Capture the cell that displays the provided text and extract its [X, Y] central coordinate. 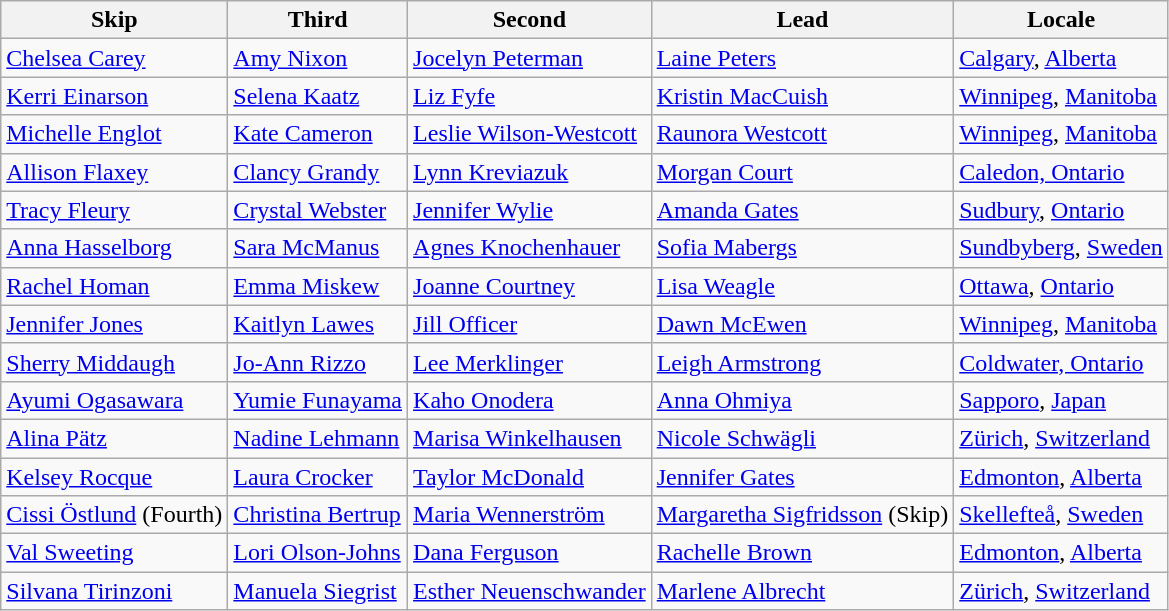
Dana Ferguson [530, 553]
Sundbyberg, Sweden [1062, 248]
Amy Nixon [318, 58]
Allison Flaxey [114, 172]
Esther Neuenschwander [530, 591]
Anna Ohmiya [802, 400]
Locale [1062, 20]
Yumie Funayama [318, 400]
Joanne Courtney [530, 286]
Christina Bertrup [318, 515]
Anna Hasselborg [114, 248]
Michelle Englot [114, 134]
Caledon, Ontario [1062, 172]
Rachelle Brown [802, 553]
Marlene Albrecht [802, 591]
Third [318, 20]
Jennifer Gates [802, 477]
Sofia Mabergs [802, 248]
Crystal Webster [318, 210]
Lee Merklinger [530, 362]
Jennifer Wylie [530, 210]
Calgary, Alberta [1062, 58]
Nicole Schwägli [802, 438]
Manuela Siegrist [318, 591]
Coldwater, Ontario [1062, 362]
Maria Wennerström [530, 515]
Nadine Lehmann [318, 438]
Jill Officer [530, 324]
Agnes Knochenhauer [530, 248]
Kerri Einarson [114, 96]
Raunora Westcott [802, 134]
Sherry Middaugh [114, 362]
Silvana Tirinzoni [114, 591]
Lead [802, 20]
Jo-Ann Rizzo [318, 362]
Kaho Onodera [530, 400]
Alina Pätz [114, 438]
Liz Fyfe [530, 96]
Marisa Winkelhausen [530, 438]
Lynn Kreviazuk [530, 172]
Emma Miskew [318, 286]
Clancy Grandy [318, 172]
Kristin MacCuish [802, 96]
Chelsea Carey [114, 58]
Taylor McDonald [530, 477]
Sapporo, Japan [1062, 400]
Dawn McEwen [802, 324]
Morgan Court [802, 172]
Kelsey Rocque [114, 477]
Amanda Gates [802, 210]
Laura Crocker [318, 477]
Jocelyn Peterman [530, 58]
Leigh Armstrong [802, 362]
Second [530, 20]
Jennifer Jones [114, 324]
Sudbury, Ontario [1062, 210]
Tracy Fleury [114, 210]
Margaretha Sigfridsson (Skip) [802, 515]
Ayumi Ogasawara [114, 400]
Selena Kaatz [318, 96]
Lisa Weagle [802, 286]
Rachel Homan [114, 286]
Kaitlyn Lawes [318, 324]
Skip [114, 20]
Lori Olson-Johns [318, 553]
Ottawa, Ontario [1062, 286]
Laine Peters [802, 58]
Sara McManus [318, 248]
Skellefteå, Sweden [1062, 515]
Cissi Östlund (Fourth) [114, 515]
Kate Cameron [318, 134]
Val Sweeting [114, 553]
Leslie Wilson-Westcott [530, 134]
